Scan for the cell matching the given text and deliver its (X, Y) coordinate at center. 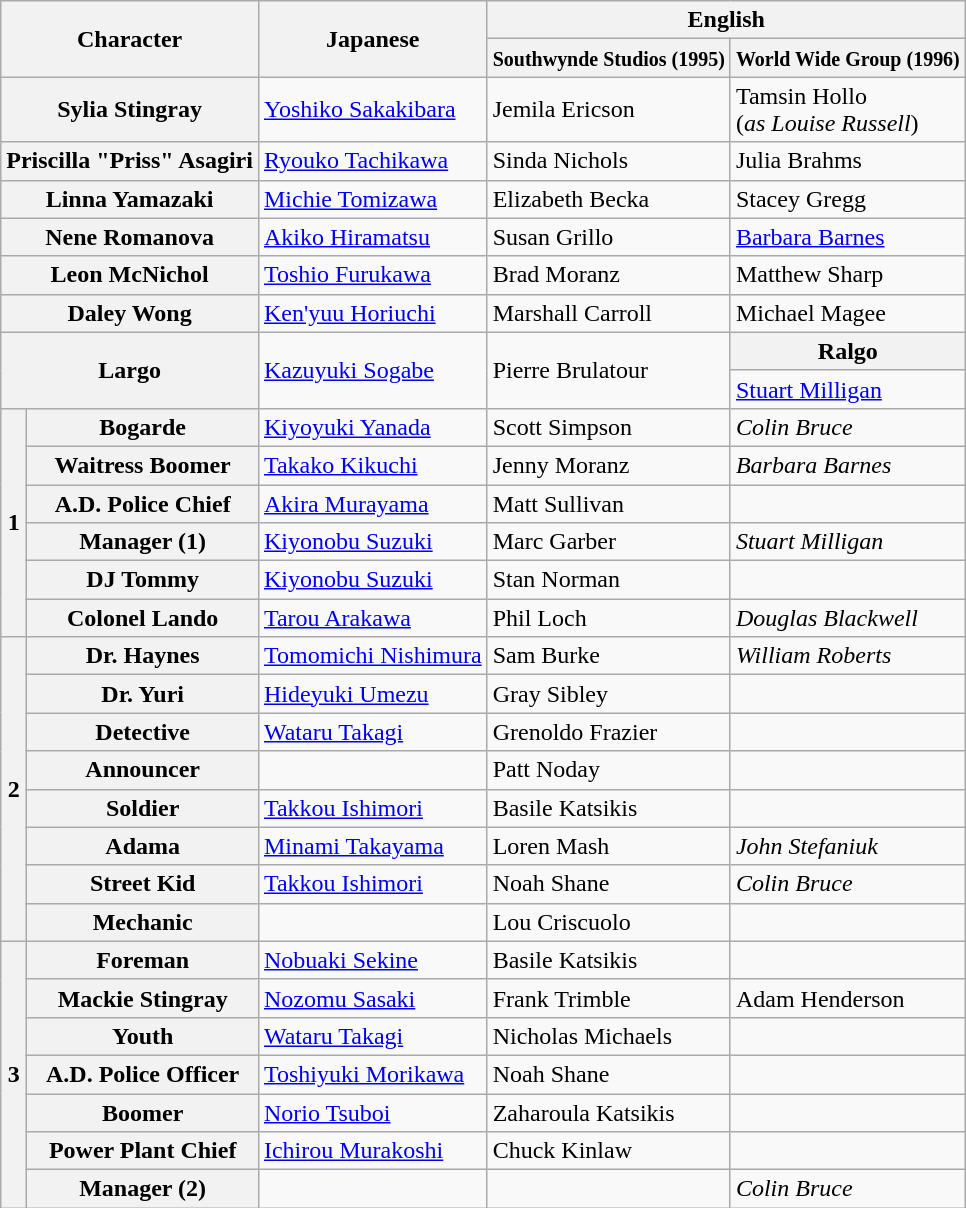
Patt Noday (608, 770)
Street Kid (143, 884)
Michie Tomizawa (372, 199)
Elizabeth Becka (608, 199)
1 (14, 522)
English (726, 20)
Julia Brahms (848, 161)
Sinda Nichols (608, 161)
Japanese (372, 39)
Daley Wong (130, 313)
Jenny Moranz (608, 465)
Pierre Brulatour (608, 370)
Loren Mash (608, 846)
Scott Simpson (608, 427)
Chuck Kinlaw (608, 1151)
Tamsin Hollo(as Louise Russell) (848, 110)
Minami Takayama (372, 846)
Kiyoyuki Yanada (372, 427)
Kazuyuki Sogabe (372, 370)
Matt Sullivan (608, 503)
Douglas Blackwell (848, 618)
Boomer (143, 1113)
Yoshiko Sakakibara (372, 110)
DJ Tommy (143, 580)
Grenoldo Frazier (608, 732)
Manager (1) (143, 542)
Soldier (143, 808)
Bogarde (143, 427)
Sylia Stingray (130, 110)
Mackie Stingray (143, 998)
Nene Romanova (130, 237)
Lou Criscuolo (608, 922)
Detective (143, 732)
Mechanic (143, 922)
Waitress Boomer (143, 465)
Adama (143, 846)
William Roberts (848, 656)
Largo (130, 370)
Nobuaki Sekine (372, 960)
Foreman (143, 960)
Stan Norman (608, 580)
Ken'yuu Horiuchi (372, 313)
Youth (143, 1036)
Phil Loch (608, 618)
Susan Grillo (608, 237)
Gray Sibley (608, 694)
Nicholas Michaels (608, 1036)
Takako Kikuchi (372, 465)
Toshio Furukawa (372, 275)
Power Plant Chief (143, 1151)
Dr. Haynes (143, 656)
Zaharoula Katsikis (608, 1113)
Announcer (143, 770)
Stacey Gregg (848, 199)
Southwynde Studios (1995) (608, 58)
2 (14, 789)
3 (14, 1074)
Akira Murayama (372, 503)
Michael Magee (848, 313)
Marshall Carroll (608, 313)
Ralgo (848, 351)
Akiko Hiramatsu (372, 237)
Dr. Yuri (143, 694)
Linna Yamazaki (130, 199)
Norio Tsuboi (372, 1113)
Nozomu Sasaki (372, 998)
Marc Garber (608, 542)
Tarou Arakawa (372, 618)
Matthew Sharp (848, 275)
Toshiyuki Morikawa (372, 1074)
Adam Henderson (848, 998)
Ryouko Tachikawa (372, 161)
Ichirou Murakoshi (372, 1151)
Brad Moranz (608, 275)
Tomomichi Nishimura (372, 656)
Leon McNichol (130, 275)
A.D. Police Officer (143, 1074)
Sam Burke (608, 656)
Jemila Ericson (608, 110)
Character (130, 39)
Colonel Lando (143, 618)
World Wide Group (1996) (848, 58)
A.D. Police Chief (143, 503)
John Stefaniuk (848, 846)
Hideyuki Umezu (372, 694)
Priscilla "Priss" Asagiri (130, 161)
Frank Trimble (608, 998)
Manager (2) (143, 1189)
